Find where the given text appears and provide that cell's center as (x, y) coordinate. 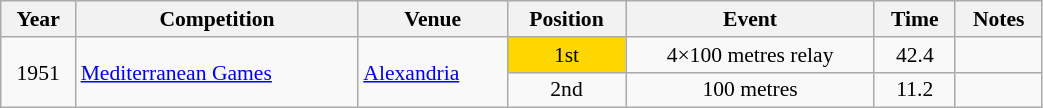
Alexandria (432, 72)
100 metres (750, 90)
Year (38, 19)
1951 (38, 72)
Notes (998, 19)
1st (566, 55)
Venue (432, 19)
2nd (566, 90)
11.2 (914, 90)
Event (750, 19)
4×100 metres relay (750, 55)
42.4 (914, 55)
Competition (218, 19)
Position (566, 19)
Mediterranean Games (218, 72)
Time (914, 19)
